Return [X, Y] of the center of cell containing provided text 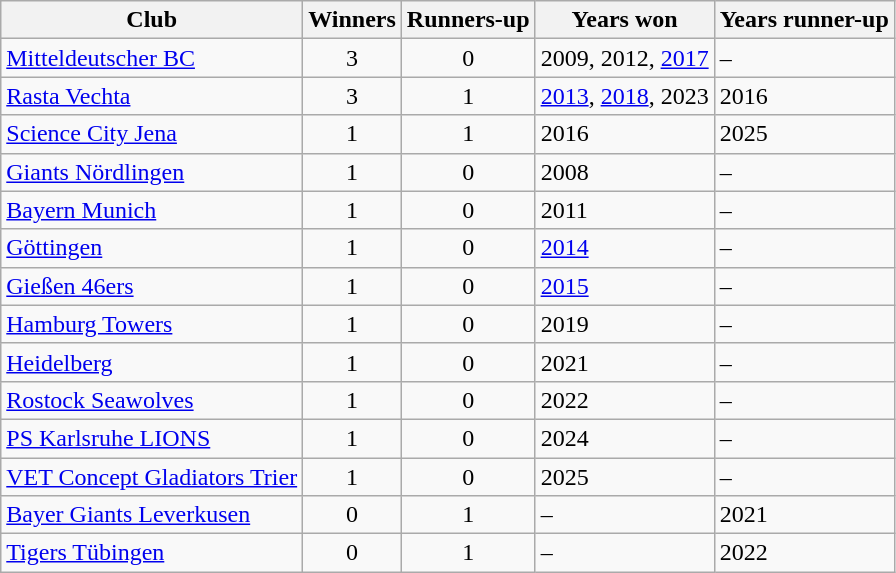
2008 [624, 172]
2015 [624, 286]
2011 [624, 210]
Rostock Seawolves [152, 400]
Heidelberg [152, 362]
2014 [624, 248]
Bayern Munich [152, 210]
Göttingen [152, 248]
Mitteldeutscher BC [152, 58]
2024 [624, 438]
Gießen 46ers [152, 286]
Years won [624, 20]
Runners-up [468, 20]
Bayer Giants Leverkusen [152, 515]
2013, 2018, 2023 [624, 96]
2019 [624, 324]
Winners [352, 20]
2009, 2012, 2017 [624, 58]
Rasta Vechta [152, 96]
Science City Jena [152, 134]
VET Concept Gladiators Trier [152, 477]
PS Karlsruhe LIONS [152, 438]
Tigers Tübingen [152, 553]
Years runner-up [804, 20]
Club [152, 20]
Hamburg Towers [152, 324]
Giants Nördlingen [152, 172]
